Determine the [x, y] coordinate at the center of the cell enclosing the given text.  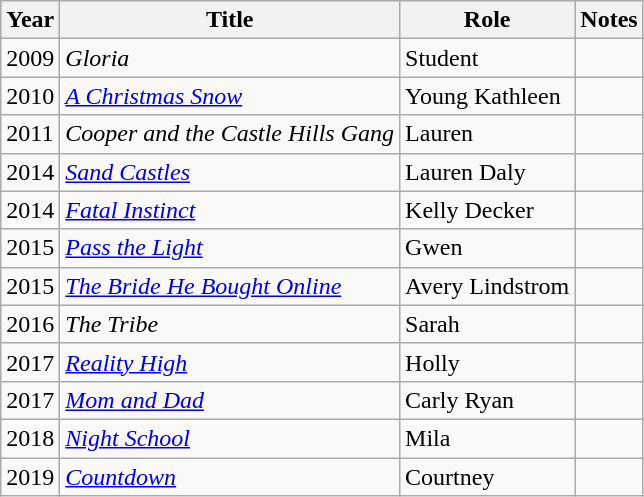
Mom and Dad [230, 400]
Avery Lindstrom [488, 286]
Sarah [488, 324]
2009 [30, 58]
Lauren Daly [488, 172]
Title [230, 20]
Notes [609, 20]
Courtney [488, 477]
A Christmas Snow [230, 96]
Sand Castles [230, 172]
2011 [30, 134]
Young Kathleen [488, 96]
The Bride He Bought Online [230, 286]
Kelly Decker [488, 210]
Night School [230, 438]
Gwen [488, 248]
Role [488, 20]
Student [488, 58]
2018 [30, 438]
Year [30, 20]
Holly [488, 362]
Carly Ryan [488, 400]
2010 [30, 96]
Lauren [488, 134]
Countdown [230, 477]
Reality High [230, 362]
Fatal Instinct [230, 210]
Gloria [230, 58]
Cooper and the Castle Hills Gang [230, 134]
The Tribe [230, 324]
2016 [30, 324]
Pass the Light [230, 248]
Mila [488, 438]
2019 [30, 477]
